Output the [X, Y] coordinate of the center of the cell containing the given text.  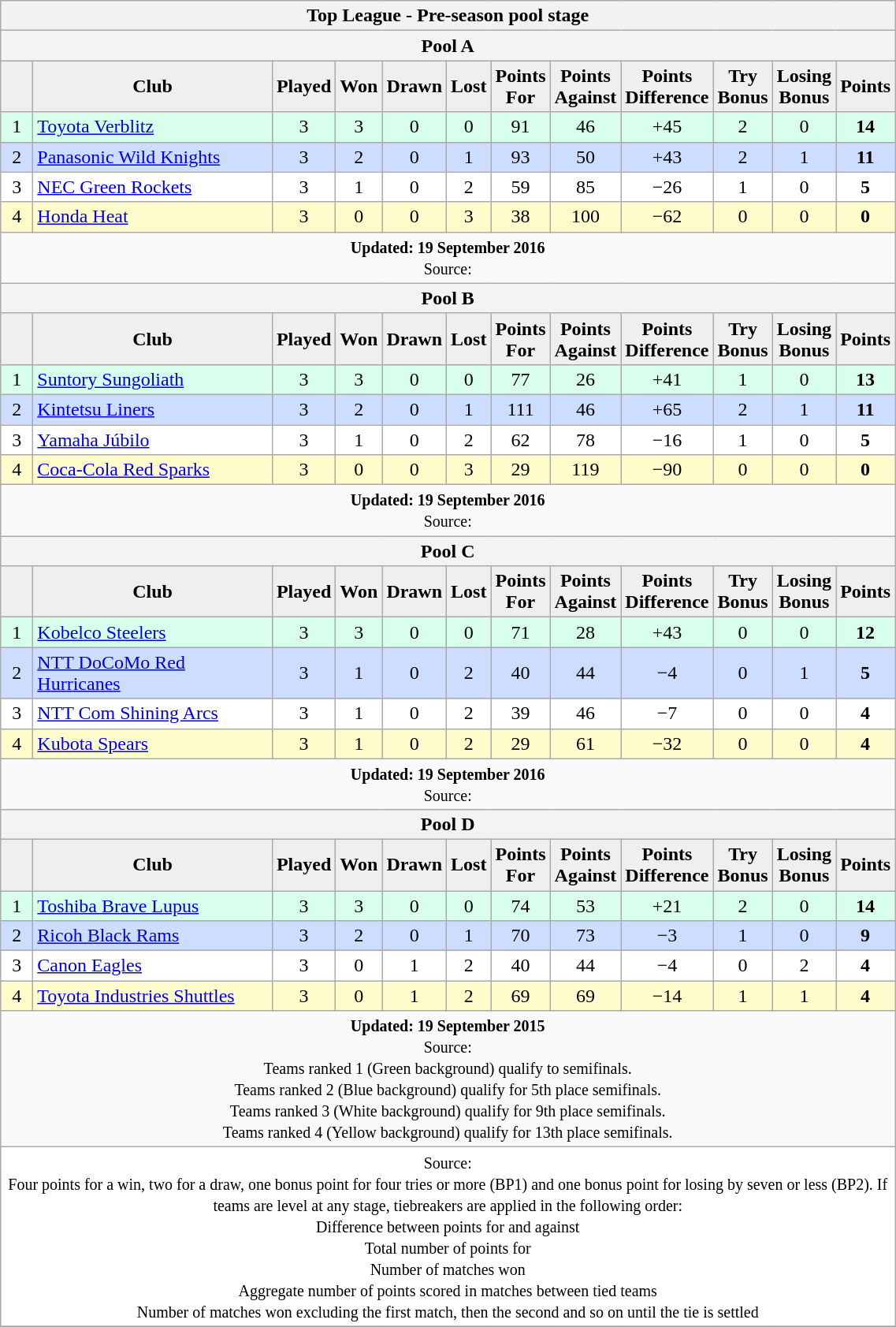
Kubota Spears [153, 744]
Panasonic Wild Knights [153, 157]
+41 [667, 379]
Suntory Sungoliath [153, 379]
Kobelco Steelers [153, 632]
91 [520, 127]
100 [586, 217]
−3 [667, 936]
Toyota Verblitz [153, 127]
Honda Heat [153, 217]
Top League - Pre-season pool stage [448, 16]
78 [586, 439]
Pool C [448, 551]
119 [586, 470]
26 [586, 379]
62 [520, 439]
59 [520, 187]
Ricoh Black Rams [153, 936]
+65 [667, 409]
Kintetsu Liners [153, 409]
Coca-Cola Red Sparks [153, 470]
−32 [667, 744]
Pool D [448, 824]
NTT DoCoMo Red Hurricanes [153, 673]
28 [586, 632]
−16 [667, 439]
61 [586, 744]
38 [520, 217]
+45 [667, 127]
93 [520, 157]
71 [520, 632]
Yamaha Júbilo [153, 439]
12 [865, 632]
77 [520, 379]
Toshiba Brave Lupus [153, 906]
Pool A [448, 46]
NTT Com Shining Arcs [153, 714]
NEC Green Rockets [153, 187]
Canon Eagles [153, 966]
53 [586, 906]
70 [520, 936]
111 [520, 409]
−90 [667, 470]
9 [865, 936]
−26 [667, 187]
13 [865, 379]
−7 [667, 714]
Pool B [448, 298]
73 [586, 936]
74 [520, 906]
+21 [667, 906]
85 [586, 187]
−62 [667, 217]
39 [520, 714]
−14 [667, 996]
Toyota Industries Shuttles [153, 996]
50 [586, 157]
